Scan for the cell matching the given text and deliver its [x, y] coordinate at center. 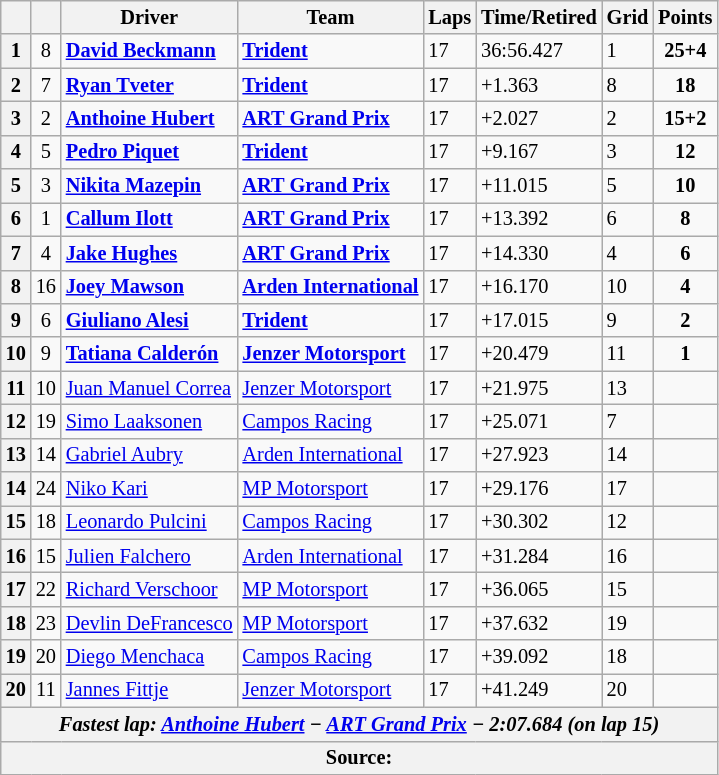
Ryan Tveter [150, 85]
23 [46, 623]
+2.027 [539, 118]
Simo Laaksonen [150, 421]
+31.284 [539, 556]
Points [685, 17]
+11.015 [539, 186]
Team [331, 17]
22 [46, 589]
Nikita Mazepin [150, 186]
Jannes Fittje [150, 690]
Julien Falchero [150, 556]
David Beckmann [150, 51]
Gabriel Aubry [150, 455]
+37.632 [539, 623]
Fastest lap: Anthoine Hubert − ART Grand Prix − 2:07.684 (on lap 15) [360, 724]
Callum Ilott [150, 219]
Diego Menchaca [150, 657]
+30.302 [539, 522]
+17.015 [539, 320]
+13.392 [539, 219]
Joey Mawson [150, 287]
Grid [628, 17]
36:56.427 [539, 51]
Niko Kari [150, 489]
Pedro Piquet [150, 152]
+29.176 [539, 489]
Jake Hughes [150, 253]
15+2 [685, 118]
25+4 [685, 51]
+20.479 [539, 354]
24 [46, 489]
+14.330 [539, 253]
Leonardo Pulcini [150, 522]
+1.363 [539, 85]
+25.071 [539, 421]
+36.065 [539, 589]
Juan Manuel Correa [150, 388]
Anthoine Hubert [150, 118]
Time/Retired [539, 17]
+27.923 [539, 455]
Devlin DeFrancesco [150, 623]
Driver [150, 17]
Giuliano Alesi [150, 320]
+41.249 [539, 690]
Richard Verschoor [150, 589]
+9.167 [539, 152]
+21.975 [539, 388]
+16.170 [539, 287]
Source: [360, 758]
Tatiana Calderón [150, 354]
Laps [450, 17]
+39.092 [539, 657]
